Find where the given text appears and provide that cell's center as (x, y) coordinate. 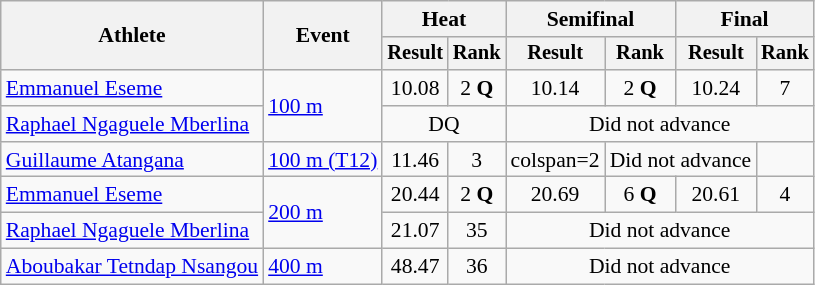
100 m (T12) (322, 160)
Event (322, 36)
Final (744, 19)
21.07 (415, 231)
10.24 (716, 88)
20.69 (556, 195)
Guillaume Atangana (132, 160)
48.47 (415, 267)
Athlete (132, 36)
100 m (322, 106)
10.14 (556, 88)
20.61 (716, 195)
20.44 (415, 195)
Semifinal (591, 19)
colspan=2 (556, 160)
Heat (444, 19)
4 (785, 195)
200 m (322, 212)
400 m (322, 267)
7 (785, 88)
DQ (444, 124)
36 (477, 267)
11.46 (415, 160)
3 (477, 160)
10.08 (415, 88)
Aboubakar Tetndap Nsangou (132, 267)
35 (477, 231)
6 Q (640, 195)
